Extract the [X, Y] coordinate from the center of the cell holding the provided text.  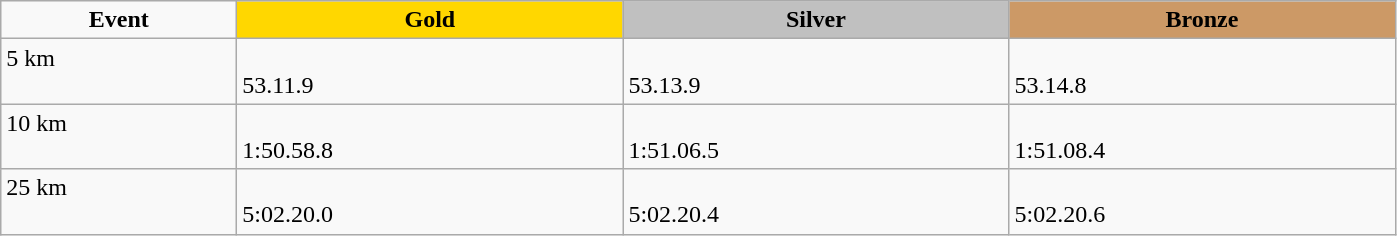
25 km [119, 202]
5:02.20.0 [430, 202]
5:02.20.4 [816, 202]
1:51.06.5 [816, 136]
53.14.8 [1202, 72]
5 km [119, 72]
Event [119, 20]
5:02.20.6 [1202, 202]
Silver [816, 20]
Bronze [1202, 20]
1:50.58.8 [430, 136]
53.11.9 [430, 72]
10 km [119, 136]
53.13.9 [816, 72]
Gold [430, 20]
1:51.08.4 [1202, 136]
